Return [X, Y] of the center of cell containing provided text 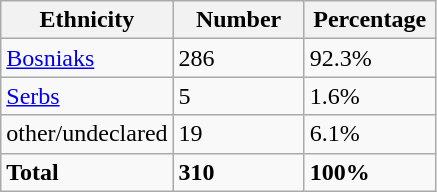
Number [238, 20]
Ethnicity [87, 20]
Bosniaks [87, 58]
5 [238, 96]
other/undeclared [87, 134]
19 [238, 134]
92.3% [370, 58]
286 [238, 58]
6.1% [370, 134]
Serbs [87, 96]
Total [87, 172]
310 [238, 172]
1.6% [370, 96]
Percentage [370, 20]
100% [370, 172]
